Output the [X, Y] coordinate of the center of the cell containing the given text.  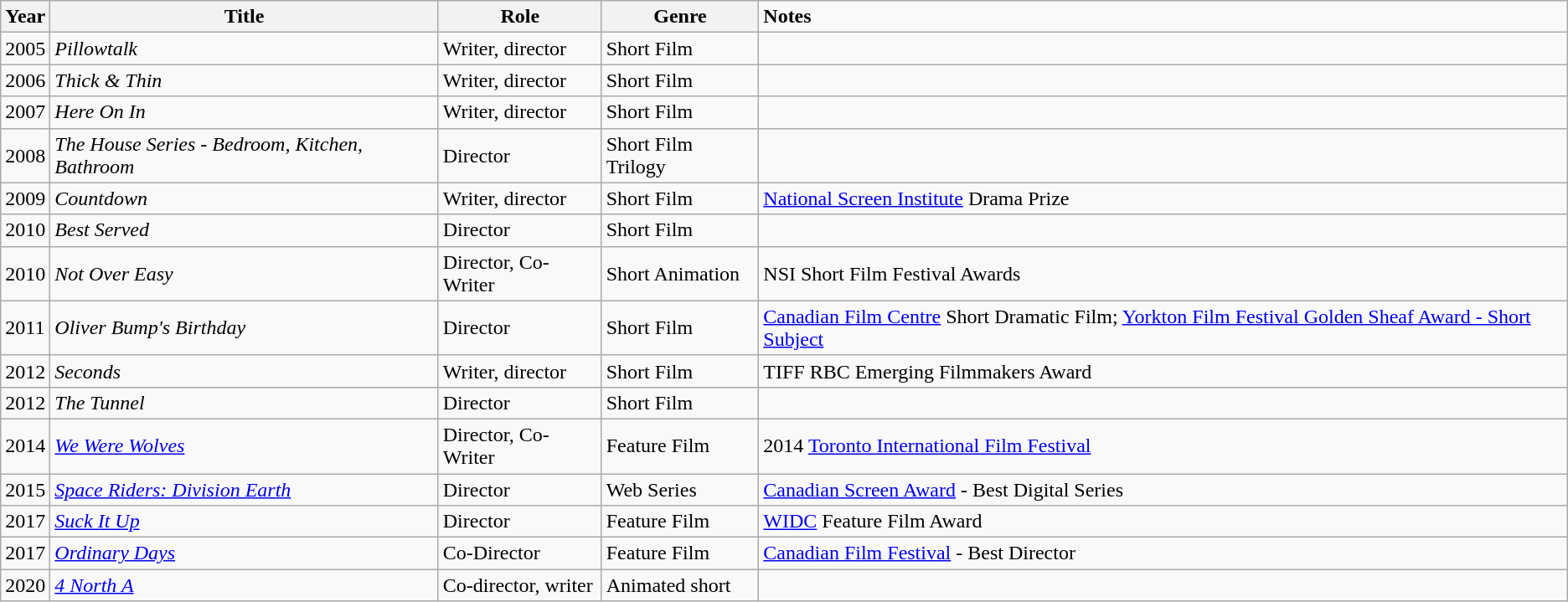
2015 [25, 490]
2020 [25, 585]
Title [245, 17]
Role [519, 17]
Canadian Film Festival - Best Director [1163, 553]
Seconds [245, 371]
2007 [25, 112]
We Were Wolves [245, 445]
Space Riders: Division Earth [245, 490]
2008 [25, 156]
Canadian Screen Award - Best Digital Series [1163, 490]
Oliver Bump's Birthday [245, 328]
Co-Director [519, 553]
2006 [25, 80]
WIDC Feature Film Award [1163, 522]
Not Over Easy [245, 273]
2014 [25, 445]
Web Series [680, 490]
The Tunnel [245, 403]
The House Series - Bedroom, Kitchen, Bathroom [245, 156]
Genre [680, 17]
Countdown [245, 198]
2011 [25, 328]
Short Film Trilogy [680, 156]
Best Served [245, 230]
Canadian Film Centre Short Dramatic Film; Yorkton Film Festival Golden Sheaf Award - Short Subject [1163, 328]
Here On In [245, 112]
4 North A [245, 585]
TIFF RBC Emerging Filmmakers Award [1163, 371]
Suck It Up [245, 522]
Ordinary Days [245, 553]
2014 Toronto International Film Festival [1163, 445]
Notes [1163, 17]
Short Animation [680, 273]
2009 [25, 198]
2005 [25, 49]
NSI Short Film Festival Awards [1163, 273]
Pillowtalk [245, 49]
Thick & Thin [245, 80]
Animated short [680, 585]
National Screen Institute Drama Prize [1163, 198]
Year [25, 17]
Co-director, writer [519, 585]
